Output the [x, y] coordinate of the center of the cell containing the given text.  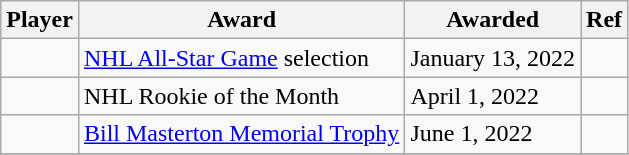
Awarded [493, 20]
April 1, 2022 [493, 96]
NHL All-Star Game selection [241, 58]
Ref [604, 20]
Player [40, 20]
Award [241, 20]
June 1, 2022 [493, 134]
NHL Rookie of the Month [241, 96]
January 13, 2022 [493, 58]
Bill Masterton Memorial Trophy [241, 134]
